Determine the (X, Y) coordinate at the center of the cell enclosing the given text.  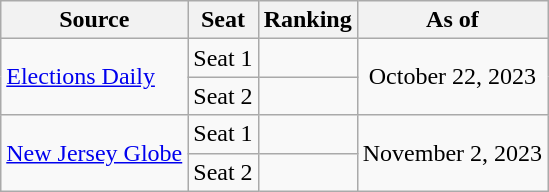
Ranking (308, 20)
Source (94, 20)
November 2, 2023 (452, 153)
Elections Daily (94, 77)
As of (452, 20)
Seat (223, 20)
New Jersey Globe (94, 153)
October 22, 2023 (452, 77)
